Return [x, y] of the center of cell containing provided text 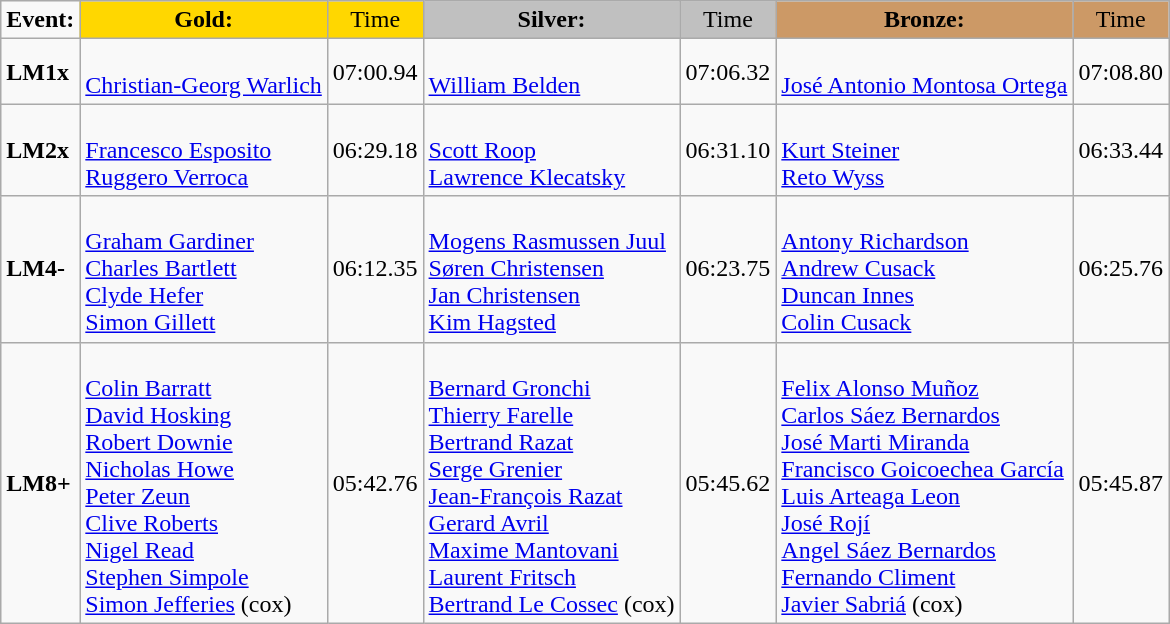
07:06.32 [728, 72]
06:29.18 [375, 150]
Event: [40, 20]
06:33.44 [1121, 150]
06:23.75 [728, 269]
Christian-Georg Warlich [204, 72]
LM4- [40, 269]
Bronze: [924, 20]
05:45.62 [728, 482]
05:45.87 [1121, 482]
Mogens Rasmussen Juul Søren Christensen Jan Christensen Kim Hagsted [552, 269]
06:12.35 [375, 269]
Graham Gardiner Charles Bartlett Clyde Hefer Simon Gillett [204, 269]
Scott Roop Lawrence Klecatsky [552, 150]
05:42.76 [375, 482]
07:08.80 [1121, 72]
06:25.76 [1121, 269]
Antony Richardson Andrew Cusack Duncan Innes Colin Cusack [924, 269]
Silver: [552, 20]
Kurt Steiner Reto Wyss [924, 150]
Francesco Esposito Ruggero Verroca [204, 150]
William Belden [552, 72]
07:00.94 [375, 72]
LM8+ [40, 482]
LM1x [40, 72]
06:31.10 [728, 150]
José Antonio Montosa Ortega [924, 72]
LM2x [40, 150]
Colin Barratt David Hosking Robert Downie Nicholas Howe Peter Zeun Clive Roberts Nigel Read Stephen Simpole Simon Jefferies (cox) [204, 482]
Gold: [204, 20]
